Capture the cell that displays the provided text and extract its [X, Y] central coordinate. 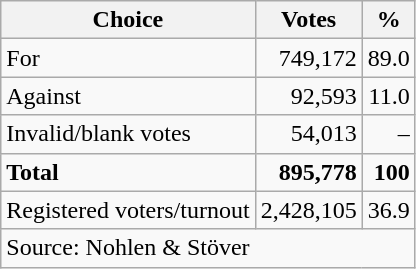
Total [128, 172]
92,593 [308, 96]
Source: Nohlen & Stöver [208, 248]
Votes [308, 20]
89.0 [388, 58]
For [128, 58]
54,013 [308, 134]
36.9 [388, 210]
Invalid/blank votes [128, 134]
% [388, 20]
895,778 [308, 172]
100 [388, 172]
Against [128, 96]
11.0 [388, 96]
Choice [128, 20]
Registered voters/turnout [128, 210]
– [388, 134]
749,172 [308, 58]
2,428,105 [308, 210]
